Identify which cell holds the provided text, then report its [x, y] central coordinate. 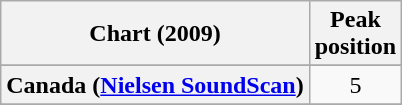
5 [355, 85]
Canada (Nielsen SoundScan) [155, 85]
Chart (2009) [155, 34]
Peakposition [355, 34]
